Output the (X, Y) coordinate of the center of the cell containing the given text.  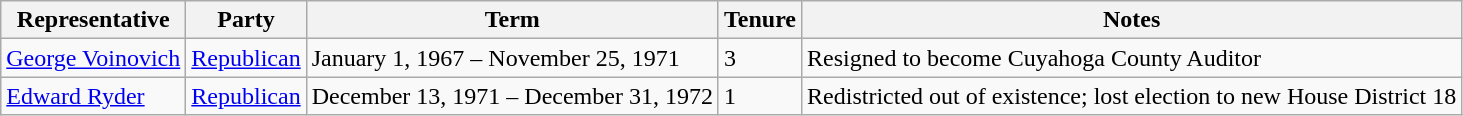
Term (512, 20)
3 (760, 58)
Tenure (760, 20)
December 13, 1971 – December 31, 1972 (512, 96)
Party (246, 20)
Resigned to become Cuyahoga County Auditor (1132, 58)
Representative (94, 20)
George Voinovich (94, 58)
1 (760, 96)
Notes (1132, 20)
Edward Ryder (94, 96)
January 1, 1967 – November 25, 1971 (512, 58)
Redistricted out of existence; lost election to new House District 18 (1132, 96)
